Locate the cell with the specified text and output its [X, Y] center coordinate. 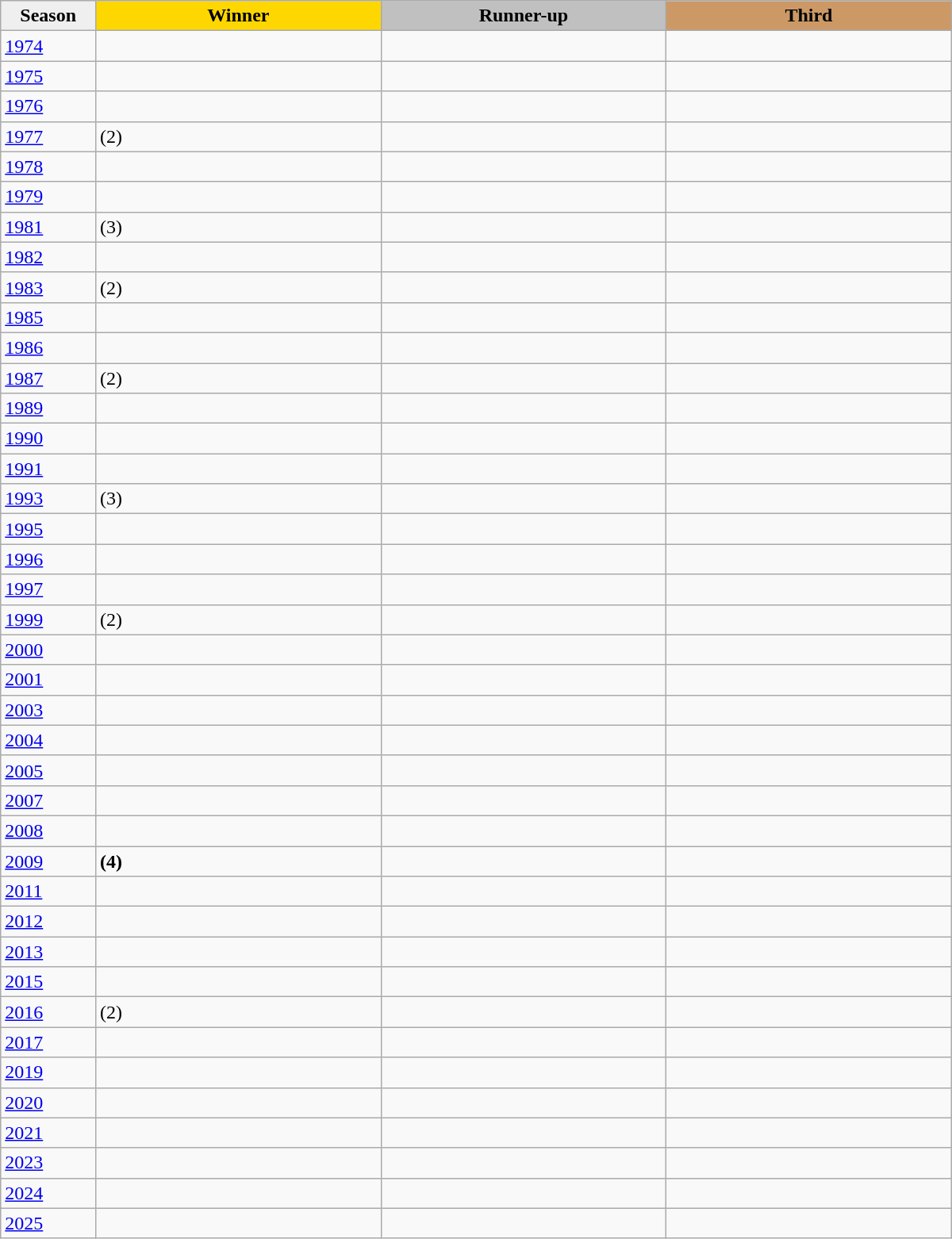
2011 [48, 892]
2001 [48, 680]
2007 [48, 800]
1982 [48, 257]
1999 [48, 619]
2024 [48, 1193]
1977 [48, 136]
2015 [48, 982]
1989 [48, 409]
2009 [48, 861]
2021 [48, 1133]
1983 [48, 287]
2017 [48, 1042]
1979 [48, 197]
Winner [239, 16]
(4) [239, 861]
2012 [48, 922]
1993 [48, 499]
2023 [48, 1163]
Runner-up [524, 16]
1995 [48, 529]
1975 [48, 76]
2020 [48, 1103]
2004 [48, 740]
2013 [48, 952]
1978 [48, 167]
Third [809, 16]
2019 [48, 1072]
2008 [48, 830]
1990 [48, 439]
1987 [48, 378]
2000 [48, 650]
1996 [48, 559]
1997 [48, 589]
1986 [48, 347]
2005 [48, 770]
1991 [48, 469]
2025 [48, 1223]
1976 [48, 106]
2003 [48, 710]
2016 [48, 1012]
1981 [48, 227]
Season [48, 16]
1985 [48, 317]
1974 [48, 46]
